For the text-containing cell, return its midpoint in [x, y] coordinate format. 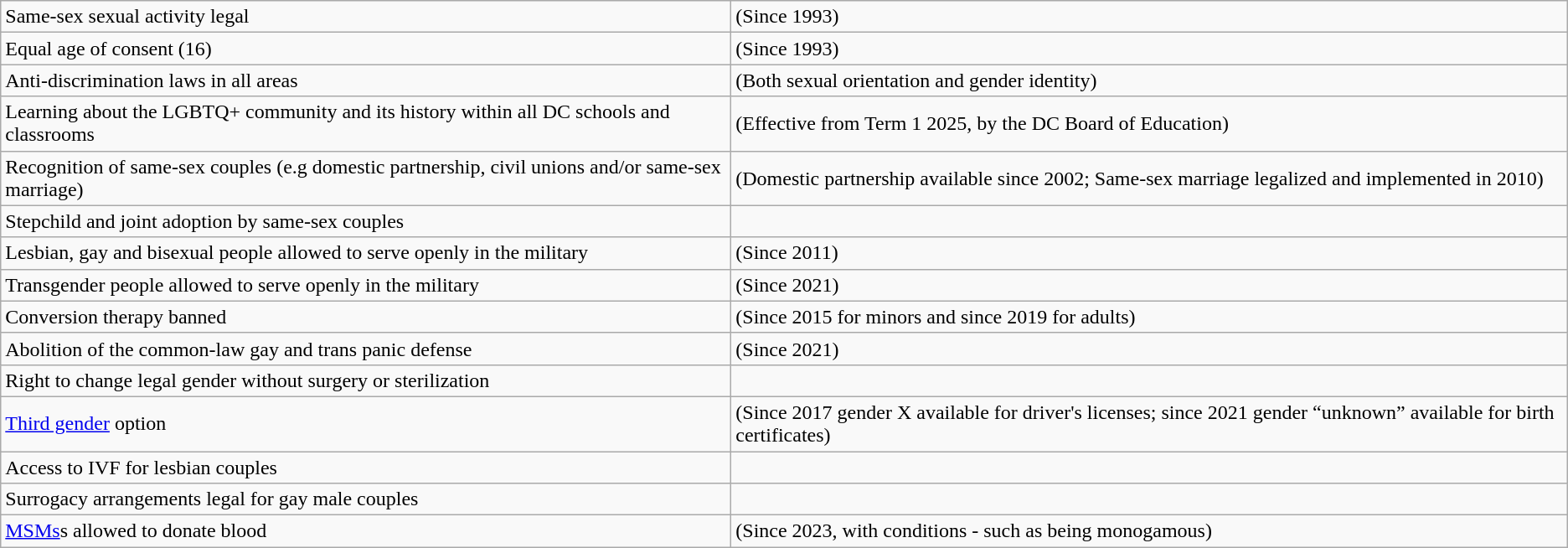
Access to IVF for lesbian couples [366, 467]
Anti-discrimination laws in all areas [366, 80]
Abolition of the common-law gay and trans panic defense [366, 349]
Recognition of same-sex couples (e.g domestic partnership, civil unions and/or same-sex marriage) [366, 178]
(Since 2023, with conditions - such as being monogamous) [1149, 531]
Right to change legal gender without surgery or sterilization [366, 380]
(Effective from Term 1 2025, by the DC Board of Education) [1149, 124]
(Both sexual orientation and gender identity) [1149, 80]
Same-sex sexual activity legal [366, 17]
(Domestic partnership available since 2002; Same-sex marriage legalized and implemented in 2010) [1149, 178]
(Since 2017 gender X available for driver's licenses; since 2021 gender “unknown” available for birth certificates) [1149, 424]
(Since 2015 for minors and since 2019 for adults) [1149, 317]
Third gender option [366, 424]
Transgender people allowed to serve openly in the military [366, 285]
Stepchild and joint adoption by same-sex couples [366, 221]
(Since 2011) [1149, 253]
Learning about the LGBTQ+ community and its history within all DC schools and classrooms [366, 124]
Conversion therapy banned [366, 317]
MSMss allowed to donate blood [366, 531]
Lesbian, gay and bisexual people allowed to serve openly in the military [366, 253]
Equal age of consent (16) [366, 49]
Surrogacy arrangements legal for gay male couples [366, 499]
